Scan for the cell matching the given text and deliver its [x, y] coordinate at center. 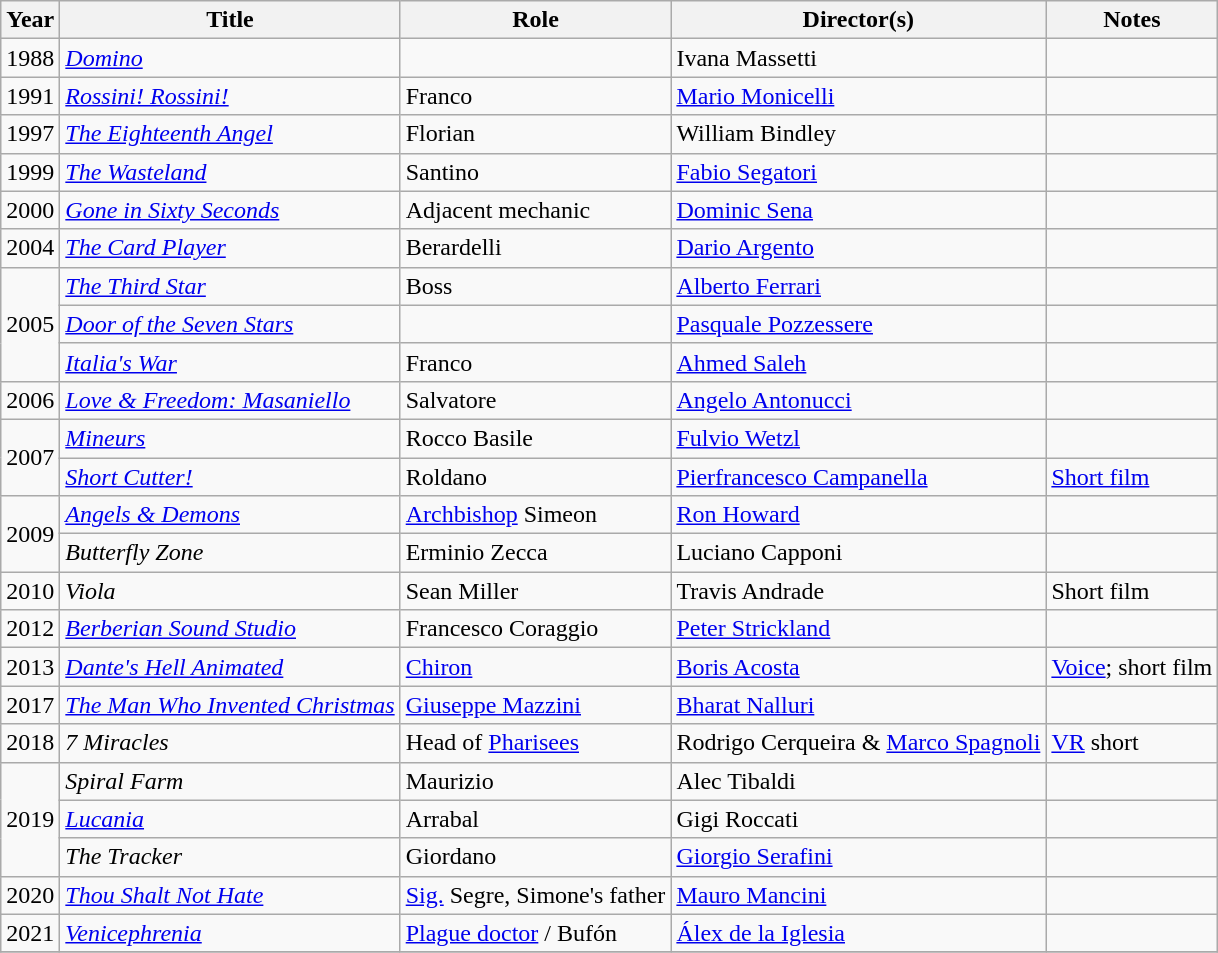
Mario Monicelli [858, 96]
2012 [30, 629]
Dario Argento [858, 248]
Fabio Segatori [858, 172]
Short Cutter! [230, 477]
Berardelli [536, 248]
Mineurs [230, 438]
Alberto Ferrari [858, 286]
Peter Strickland [858, 629]
Maurizio [536, 781]
Italia's War [230, 362]
Gigi Roccati [858, 819]
Angels & Demons [230, 515]
Álex de la Iglesia [858, 933]
Boris Acosta [858, 667]
Giuseppe Mazzini [536, 705]
Ahmed Saleh [858, 362]
2010 [30, 591]
Butterfly Zone [230, 553]
Gone in Sixty Seconds [230, 210]
Florian [536, 134]
The Eighteenth Angel [230, 134]
2004 [30, 248]
Chiron [536, 667]
1988 [30, 58]
The Card Player [230, 248]
VR short [1132, 743]
2020 [30, 895]
Arrabal [536, 819]
Lucania [230, 819]
Giorgio Serafini [858, 857]
1999 [30, 172]
Rodrigo Cerqueira & Marco Spagnoli [858, 743]
Boss [536, 286]
Giordano [536, 857]
Voice; short film [1132, 667]
Erminio Zecca [536, 553]
Fulvio Wetzl [858, 438]
2019 [30, 819]
William Bindley [858, 134]
Notes [1132, 20]
Salvatore [536, 400]
Ivana Massetti [858, 58]
2009 [30, 534]
Roldano [536, 477]
Luciano Capponi [858, 553]
Dominic Sena [858, 210]
2018 [30, 743]
Pasquale Pozzessere [858, 324]
Bharat Nalluri [858, 705]
Plague doctor / Bufón [536, 933]
Spiral Farm [230, 781]
Title [230, 20]
1997 [30, 134]
The Man Who Invented Christmas [230, 705]
2005 [30, 324]
Travis Andrade [858, 591]
2000 [30, 210]
The Tracker [230, 857]
Ron Howard [858, 515]
2006 [30, 400]
Dante's Hell Animated [230, 667]
Head of Pharisees [536, 743]
7 Miracles [230, 743]
Adjacent mechanic [536, 210]
Thou Shalt Not Hate [230, 895]
2007 [30, 457]
Viola [230, 591]
2017 [30, 705]
Alec Tibaldi [858, 781]
Archbishop Simeon [536, 515]
The Third Star [230, 286]
Mauro Mancini [858, 895]
The Wasteland [230, 172]
1991 [30, 96]
Rossini! Rossini! [230, 96]
2021 [30, 933]
Love & Freedom: Masaniello [230, 400]
2013 [30, 667]
Berberian Sound Studio [230, 629]
Role [536, 20]
Year [30, 20]
Sig. Segre, Simone's father [536, 895]
Pierfrancesco Campanella [858, 477]
Venicephrenia [230, 933]
Francesco Coraggio [536, 629]
Rocco Basile [536, 438]
Door of the Seven Stars [230, 324]
Director(s) [858, 20]
Domino [230, 58]
Sean Miller [536, 591]
Santino [536, 172]
Angelo Antonucci [858, 400]
